Identify which cell holds the provided text, then report its (X, Y) central coordinate. 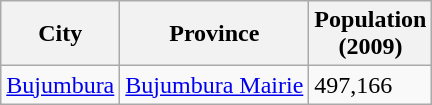
497,166 (370, 85)
Bujumbura (60, 85)
City (60, 34)
Bujumbura Mairie (214, 85)
Province (214, 34)
Population(2009) (370, 34)
